Locate the cell with the specified text and output its (X, Y) center coordinate. 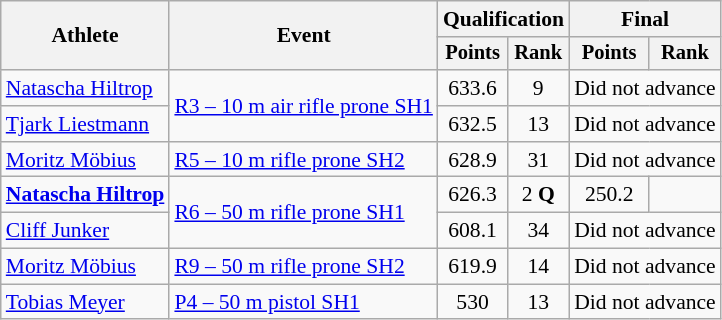
608.1 (472, 231)
R6 – 50 m rifle prone SH1 (304, 212)
619.9 (472, 267)
Cliff Junker (86, 231)
Final (645, 19)
R3 – 10 m air rifle prone SH1 (304, 106)
R5 – 10 m rifle prone SH2 (304, 160)
Event (304, 36)
P4 – 50 m pistol SH1 (304, 302)
632.5 (472, 124)
626.3 (472, 195)
628.9 (472, 160)
R9 – 50 m rifle prone SH2 (304, 267)
34 (538, 231)
9 (538, 88)
Tobias Meyer (86, 302)
250.2 (609, 195)
Athlete (86, 36)
31 (538, 160)
14 (538, 267)
2 Q (538, 195)
Tjark Liestmann (86, 124)
633.6 (472, 88)
530 (472, 302)
Qualification (504, 19)
